Provide the (X, Y) coordinate of the cell's center where the given text is located.  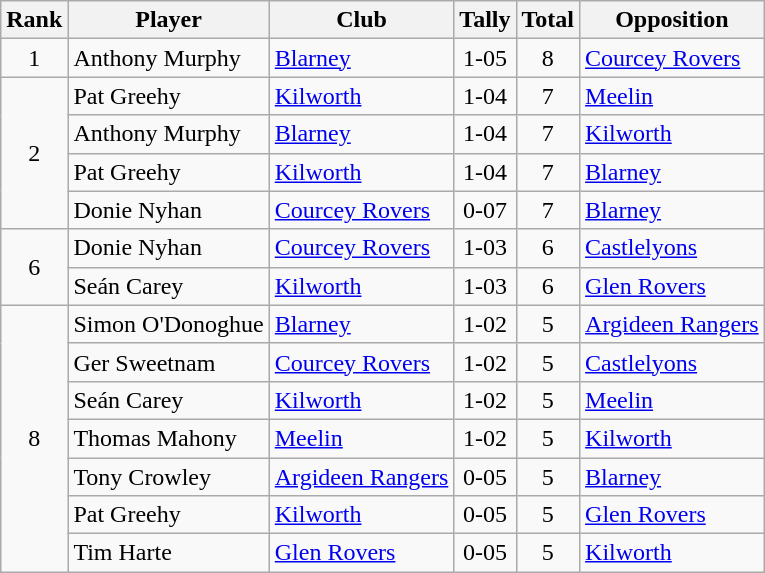
Ger Sweetnam (168, 362)
Simon O'Donoghue (168, 324)
Total (548, 20)
Tally (485, 20)
Rank (34, 20)
Tim Harte (168, 553)
0-07 (485, 210)
Tony Crowley (168, 477)
1-05 (485, 58)
1 (34, 58)
2 (34, 153)
Opposition (672, 20)
Club (362, 20)
Thomas Mahony (168, 438)
Player (168, 20)
